Scan for the cell matching the given text and deliver its (x, y) coordinate at center. 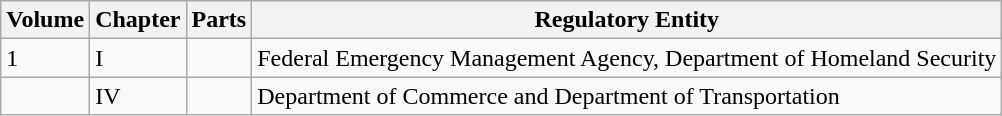
Parts (219, 20)
Volume (46, 20)
Federal Emergency Management Agency, Department of Homeland Security (627, 58)
I (138, 58)
Department of Commerce and Department of Transportation (627, 96)
Chapter (138, 20)
Regulatory Entity (627, 20)
1 (46, 58)
IV (138, 96)
